Output the [x, y] coordinate of the center of the cell containing the given text.  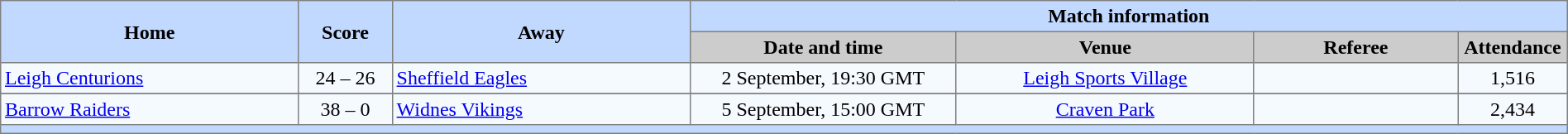
5 September, 15:00 GMT [823, 109]
Craven Park [1105, 109]
Widnes Vikings [541, 109]
Barrow Raiders [150, 109]
2 September, 19:30 GMT [823, 79]
Leigh Centurions [150, 79]
Score [346, 31]
Venue [1105, 47]
24 – 26 [346, 79]
Referee [1355, 47]
38 – 0 [346, 109]
1,516 [1513, 79]
Leigh Sports Village [1105, 79]
2,434 [1513, 109]
Sheffield Eagles [541, 79]
Match information [1128, 17]
Home [150, 31]
Attendance [1513, 47]
Away [541, 31]
Date and time [823, 47]
